Search for the cell housing the specified text and yield its (X, Y) center coordinate. 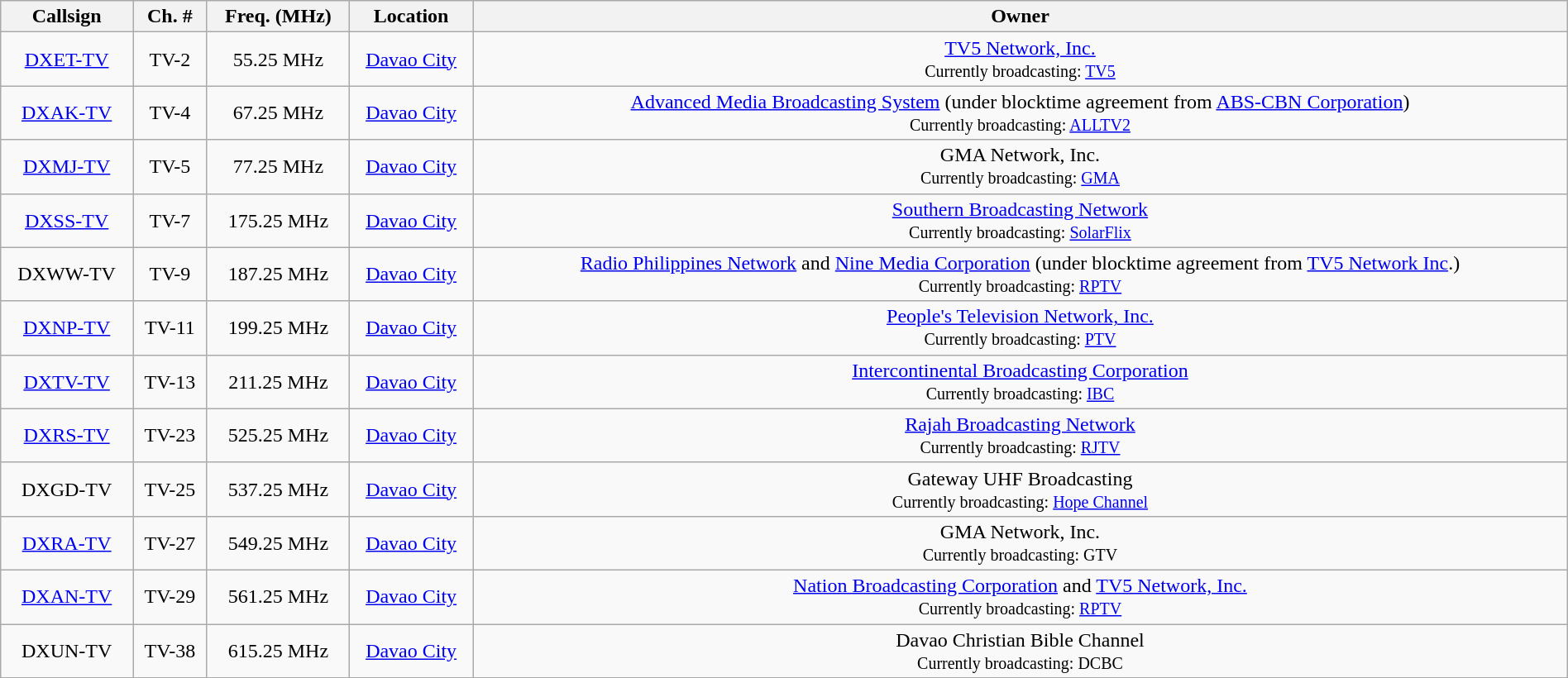
TV-29 (170, 597)
DXAK-TV (67, 112)
TV-11 (170, 327)
DXAN-TV (67, 597)
TV5 Network, Inc.Currently broadcasting: TV5 (1021, 60)
211.25 MHz (278, 382)
DXTV-TV (67, 382)
DXUN-TV (67, 650)
537.25 MHz (278, 489)
Callsign (67, 17)
Southern Broadcasting NetworkCurrently broadcasting: SolarFlix (1021, 220)
TV-27 (170, 542)
77.25 MHz (278, 167)
525.25 MHz (278, 435)
DXET-TV (67, 60)
615.25 MHz (278, 650)
Freq. (MHz) (278, 17)
People's Television Network, Inc.Currently broadcasting: PTV (1021, 327)
175.25 MHz (278, 220)
DXRS-TV (67, 435)
Location (412, 17)
Owner (1021, 17)
67.25 MHz (278, 112)
561.25 MHz (278, 597)
Radio Philippines Network and Nine Media Corporation (under blocktime agreement from TV5 Network Inc.)Currently broadcasting: RPTV (1021, 275)
Rajah Broadcasting NetworkCurrently broadcasting: RJTV (1021, 435)
549.25 MHz (278, 542)
187.25 MHz (278, 275)
DXRA-TV (67, 542)
TV-7 (170, 220)
DXMJ-TV (67, 167)
TV-4 (170, 112)
TV-23 (170, 435)
TV-13 (170, 382)
DXWW-TV (67, 275)
TV-5 (170, 167)
GMA Network, Inc.Currently broadcasting: GTV (1021, 542)
Advanced Media Broadcasting System (under blocktime agreement from ABS-CBN Corporation)Currently broadcasting: ALLTV2 (1021, 112)
Gateway UHF BroadcastingCurrently broadcasting: Hope Channel (1021, 489)
DXNP-TV (67, 327)
GMA Network, Inc.Currently broadcasting: GMA (1021, 167)
TV-25 (170, 489)
Ch. # (170, 17)
TV-2 (170, 60)
Nation Broadcasting Corporation and TV5 Network, Inc.Currently broadcasting: RPTV (1021, 597)
Intercontinental Broadcasting CorporationCurrently broadcasting: IBC (1021, 382)
55.25 MHz (278, 60)
DXGD-TV (67, 489)
TV-9 (170, 275)
TV-38 (170, 650)
Davao Christian Bible ChannelCurrently broadcasting: DCBC (1021, 650)
DXSS-TV (67, 220)
199.25 MHz (278, 327)
